Locate the cell with the specified text and output its (X, Y) center coordinate. 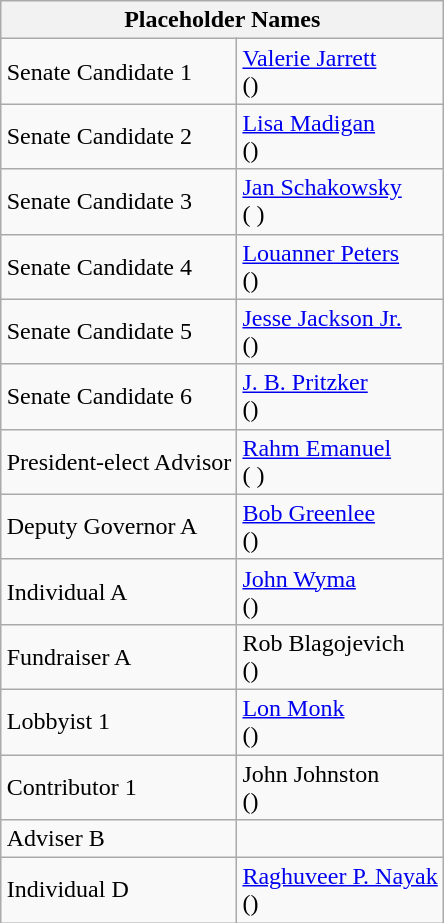
Bob Greenlee() (340, 526)
Senate Candidate 2 (119, 136)
Fundraiser A (119, 656)
Adviser B (119, 839)
Senate Candidate 4 (119, 266)
Jan Schakowsky( ) (340, 202)
Louanner Peters() (340, 266)
Placeholder Names (222, 20)
Rob Blagojevich() (340, 656)
John Wyma() (340, 592)
Jesse Jackson Jr.() (340, 332)
Senate Candidate 1 (119, 72)
Lobbyist 1 (119, 722)
John Johnston() (340, 786)
Raghuveer P. Nayak() (340, 890)
Rahm Emanuel( ) (340, 462)
Lisa Madigan() (340, 136)
Individual A (119, 592)
Deputy Governor A (119, 526)
Senate Candidate 5 (119, 332)
Senate Candidate 6 (119, 396)
Individual D (119, 890)
Contributor 1 (119, 786)
J. B. Pritzker() (340, 396)
Valerie Jarrett() (340, 72)
Lon Monk() (340, 722)
President-elect Advisor (119, 462)
Senate Candidate 3 (119, 202)
